Extract the (x, y) coordinate from the center of the cell holding the provided text.  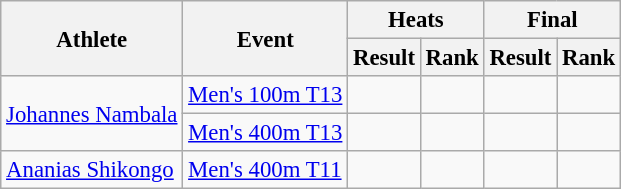
Men's 400m T13 (266, 133)
Heats (416, 20)
Final (552, 20)
Event (266, 38)
Johannes Nambala (92, 114)
Athlete (92, 38)
Men's 400m T11 (266, 170)
Men's 100m T13 (266, 95)
Ananias Shikongo (92, 170)
